Determine the (X, Y) coordinate at the center of the cell enclosing the given text.  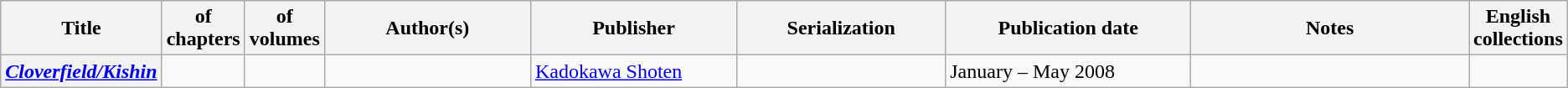
Publication date (1069, 28)
English collections (1519, 28)
Serialization (841, 28)
Kadokawa Shoten (633, 71)
Cloverfield/Kishin (81, 71)
Author(s) (427, 28)
of volumes (285, 28)
Publisher (633, 28)
January – May 2008 (1069, 71)
Notes (1330, 28)
Title (81, 28)
of chapters (203, 28)
